Find where the given text appears and provide that cell's center as [X, Y] coordinate. 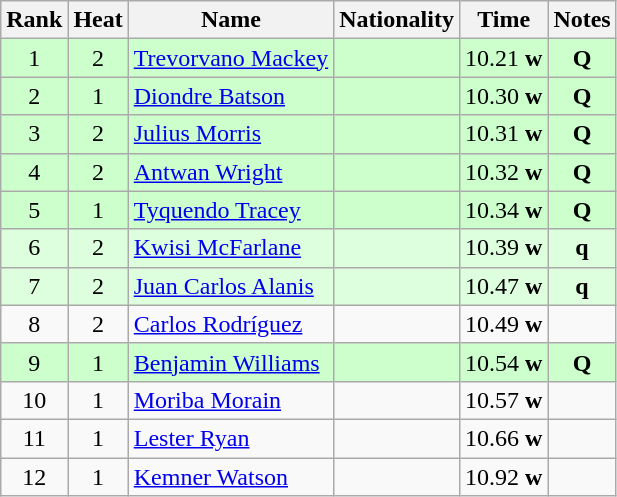
10 [34, 400]
9 [34, 362]
Rank [34, 20]
Diondre Batson [230, 96]
10.21 w [503, 58]
5 [34, 210]
10.31 w [503, 134]
8 [34, 324]
10.47 w [503, 286]
4 [34, 172]
10.49 w [503, 324]
Carlos Rodríguez [230, 324]
12 [34, 477]
Lester Ryan [230, 438]
10.57 w [503, 400]
Moriba Morain [230, 400]
7 [34, 286]
Juan Carlos Alanis [230, 286]
Julius Morris [230, 134]
Time [503, 20]
10.66 w [503, 438]
Benjamin Williams [230, 362]
Notes [582, 20]
Antwan Wright [230, 172]
Kwisi McFarlane [230, 248]
10.92 w [503, 477]
6 [34, 248]
Trevorvano Mackey [230, 58]
Nationality [397, 20]
Kemner Watson [230, 477]
10.32 w [503, 172]
10.54 w [503, 362]
Heat [98, 20]
11 [34, 438]
Tyquendo Tracey [230, 210]
Name [230, 20]
10.30 w [503, 96]
10.34 w [503, 210]
3 [34, 134]
10.39 w [503, 248]
